Extract the [x, y] coordinate from the center of the cell holding the provided text.  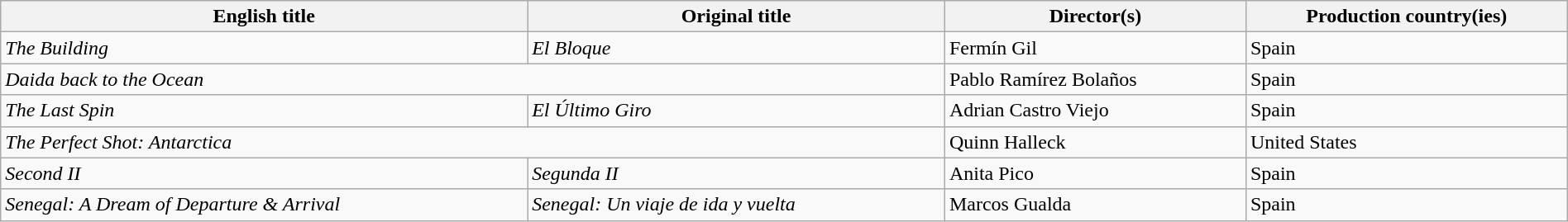
Marcos Gualda [1095, 205]
Original title [736, 17]
United States [1406, 142]
El Bloque [736, 48]
English title [265, 17]
Second II [265, 173]
Segunda II [736, 173]
Adrian Castro Viejo [1095, 111]
The Building [265, 48]
The Perfect Shot: Antarctica [473, 142]
The Last Spin [265, 111]
Quinn Halleck [1095, 142]
Senegal: Un viaje de ida y vuelta [736, 205]
Pablo Ramírez Bolaños [1095, 79]
Fermín Gil [1095, 48]
Anita Pico [1095, 173]
Senegal: A Dream of Departure & Arrival [265, 205]
Daida back to the Ocean [473, 79]
Production country(ies) [1406, 17]
El Último Giro [736, 111]
Director(s) [1095, 17]
